Find where the given text appears and provide that cell's center as (X, Y) coordinate. 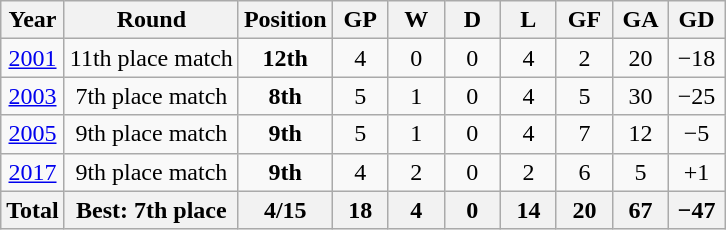
14 (528, 210)
2003 (33, 96)
Round (151, 20)
11th place match (151, 58)
Position (285, 20)
2005 (33, 134)
GA (640, 20)
Best: 7th place (151, 210)
12 (640, 134)
7th place match (151, 96)
D (472, 20)
W (416, 20)
67 (640, 210)
2017 (33, 172)
GF (584, 20)
GD (697, 20)
Total (33, 210)
18 (360, 210)
Year (33, 20)
6 (584, 172)
2001 (33, 58)
+1 (697, 172)
−5 (697, 134)
GP (360, 20)
L (528, 20)
30 (640, 96)
−47 (697, 210)
−18 (697, 58)
7 (584, 134)
12th (285, 58)
4/15 (285, 210)
−25 (697, 96)
8th (285, 96)
